Find where the given text appears and provide that cell's center as [X, Y] coordinate. 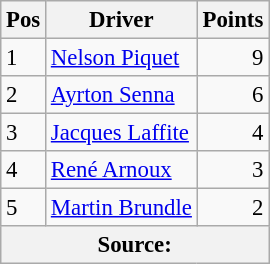
René Arnoux [122, 170]
6 [232, 95]
Nelson Piquet [122, 58]
Driver [122, 20]
Martin Brundle [122, 208]
Source: [135, 245]
1 [24, 58]
Points [232, 20]
Pos [24, 20]
9 [232, 58]
Jacques Laffite [122, 133]
5 [24, 208]
Ayrton Senna [122, 95]
